Search for the cell housing the specified text and yield its [x, y] center coordinate. 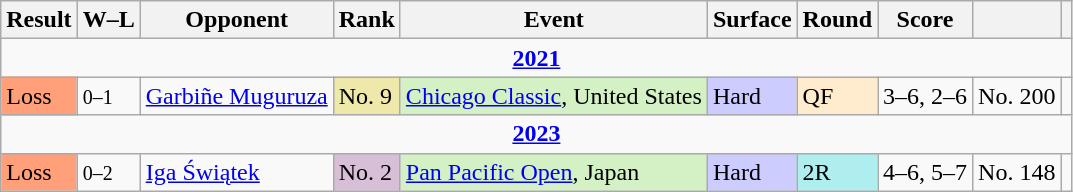
2R [837, 172]
Chicago Classic, United States [554, 96]
Score [926, 20]
Round [837, 20]
0–1 [108, 96]
2023 [536, 134]
Result [39, 20]
QF [837, 96]
Garbiñe Muguruza [236, 96]
Event [554, 20]
4–6, 5–7 [926, 172]
No. 9 [366, 96]
3–6, 2–6 [926, 96]
No. 148 [1017, 172]
No. 200 [1017, 96]
0–2 [108, 172]
Iga Świątek [236, 172]
2021 [536, 58]
W–L [108, 20]
Surface [752, 20]
No. 2 [366, 172]
Rank [366, 20]
Pan Pacific Open, Japan [554, 172]
Opponent [236, 20]
